Identify which cell holds the provided text, then report its [X, Y] central coordinate. 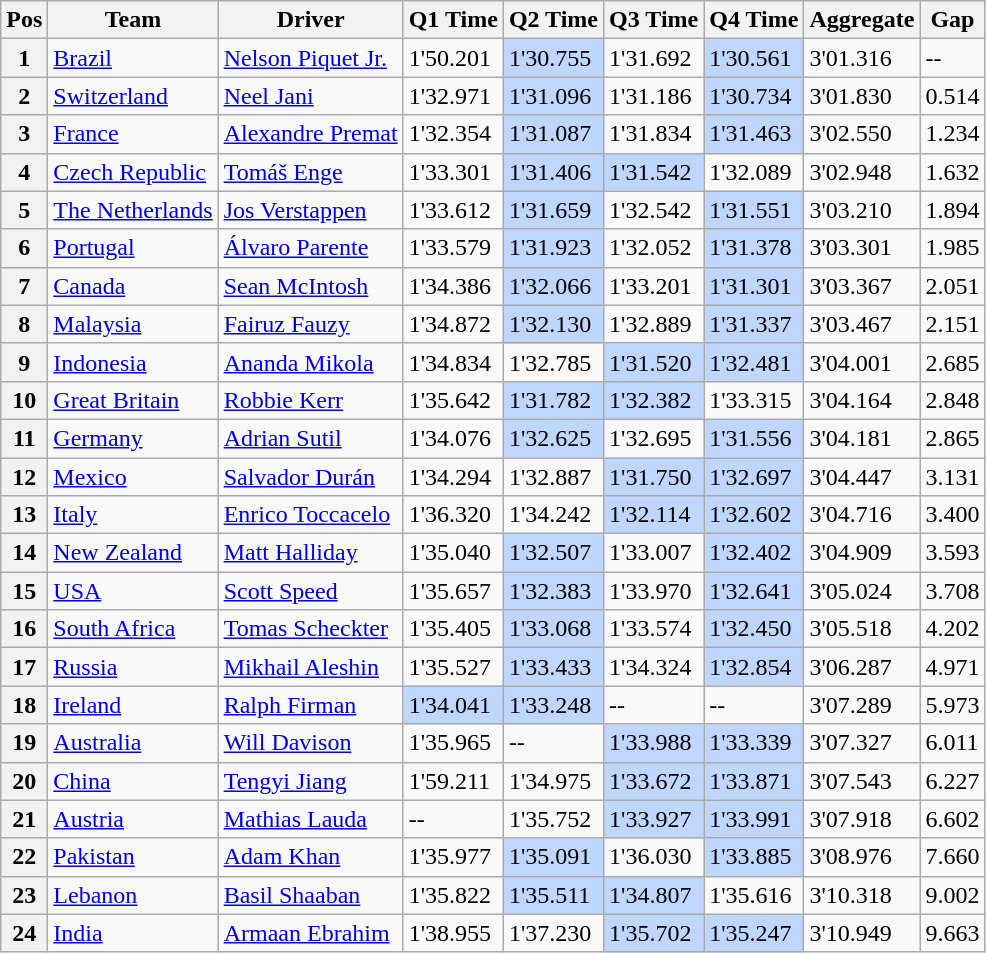
1'34.076 [453, 438]
1'35.040 [453, 553]
Mathias Lauda [310, 819]
Q4 Time [754, 20]
4 [24, 172]
8 [24, 324]
1'31.551 [754, 210]
Czech Republic [133, 172]
11 [24, 438]
Q2 Time [553, 20]
12 [24, 477]
3'03.467 [862, 324]
1'32.602 [754, 515]
1'33.068 [553, 629]
Will Davison [310, 743]
Indonesia [133, 362]
1'33.201 [654, 286]
Ralph Firman [310, 705]
1.632 [952, 172]
1'32.695 [654, 438]
3'03.367 [862, 286]
1'33.579 [453, 248]
1'31.834 [654, 134]
3'07.543 [862, 781]
3'04.447 [862, 477]
1'34.324 [654, 667]
1'35.247 [754, 933]
1'33.248 [553, 705]
14 [24, 553]
Gap [952, 20]
1'32.114 [654, 515]
1'35.657 [453, 591]
6.011 [952, 743]
1'32.854 [754, 667]
1'34.041 [453, 705]
Armaan Ebrahim [310, 933]
3.400 [952, 515]
1'32.354 [453, 134]
Ireland [133, 705]
1'34.872 [453, 324]
1'32.697 [754, 477]
Tomas Scheckter [310, 629]
9.663 [952, 933]
Canada [133, 286]
1'33.991 [754, 819]
1'33.007 [654, 553]
South Africa [133, 629]
3'03.210 [862, 210]
1'32.481 [754, 362]
Basil Shaaban [310, 895]
1'34.975 [553, 781]
13 [24, 515]
New Zealand [133, 553]
Mexico [133, 477]
1'32.971 [453, 96]
1'35.752 [553, 819]
2.685 [952, 362]
1'37.230 [553, 933]
1'33.301 [453, 172]
Portugal [133, 248]
1'34.834 [453, 362]
21 [24, 819]
1'33.988 [654, 743]
Lebanon [133, 895]
1'31.096 [553, 96]
Matt Halliday [310, 553]
1'30.561 [754, 58]
1'38.955 [453, 933]
Aggregate [862, 20]
1'32.382 [654, 400]
9.002 [952, 895]
India [133, 933]
7.660 [952, 857]
10 [24, 400]
3'04.001 [862, 362]
1.985 [952, 248]
Driver [310, 20]
23 [24, 895]
3'05.024 [862, 591]
Switzerland [133, 96]
Great Britain [133, 400]
Neel Jani [310, 96]
3'04.164 [862, 400]
1'32.889 [654, 324]
1'33.433 [553, 667]
1'35.527 [453, 667]
4.971 [952, 667]
5.973 [952, 705]
1'34.242 [553, 515]
1'32.887 [553, 477]
Enrico Toccacelo [310, 515]
3.593 [952, 553]
1'31.923 [553, 248]
1'35.091 [553, 857]
Germany [133, 438]
1'31.186 [654, 96]
1'33.970 [654, 591]
1'33.885 [754, 857]
Tengyi Jiang [310, 781]
1'31.542 [654, 172]
Fairuz Fauzy [310, 324]
2.151 [952, 324]
Pos [24, 20]
Russia [133, 667]
20 [24, 781]
15 [24, 591]
1'36.030 [654, 857]
2.848 [952, 400]
The Netherlands [133, 210]
Ananda Mikola [310, 362]
1'32.130 [553, 324]
1'31.659 [553, 210]
Australia [133, 743]
6 [24, 248]
3'01.830 [862, 96]
3'03.301 [862, 248]
3'10.949 [862, 933]
16 [24, 629]
3.708 [952, 591]
Salvador Durán [310, 477]
3'01.316 [862, 58]
1'31.692 [654, 58]
1'31.556 [754, 438]
1'35.642 [453, 400]
1'32.785 [553, 362]
1'30.734 [754, 96]
Malaysia [133, 324]
2.051 [952, 286]
Q1 Time [453, 20]
18 [24, 705]
Adrian Sutil [310, 438]
1'31.750 [654, 477]
Q3 Time [654, 20]
1'31.337 [754, 324]
Mikhail Aleshin [310, 667]
3'02.948 [862, 172]
Pakistan [133, 857]
3'08.976 [862, 857]
1.234 [952, 134]
Sean McIntosh [310, 286]
1'32.542 [654, 210]
1'35.965 [453, 743]
3'02.550 [862, 134]
24 [24, 933]
Tomáš Enge [310, 172]
1'31.782 [553, 400]
1'34.294 [453, 477]
Jos Verstappen [310, 210]
1'32.641 [754, 591]
1'32.052 [654, 248]
1'31.520 [654, 362]
1'32.089 [754, 172]
2 [24, 96]
9 [24, 362]
0.514 [952, 96]
6.602 [952, 819]
1'34.386 [453, 286]
1'33.339 [754, 743]
Scott Speed [310, 591]
17 [24, 667]
3'07.327 [862, 743]
1'35.977 [453, 857]
3.131 [952, 477]
1'31.301 [754, 286]
3'04.909 [862, 553]
5 [24, 210]
1'31.087 [553, 134]
France [133, 134]
7 [24, 286]
1'33.871 [754, 781]
4.202 [952, 629]
1'32.383 [553, 591]
3'06.287 [862, 667]
Italy [133, 515]
1'30.755 [553, 58]
1'31.406 [553, 172]
1'35.702 [654, 933]
1'35.405 [453, 629]
1.894 [952, 210]
Team [133, 20]
1'32.402 [754, 553]
1'32.507 [553, 553]
22 [24, 857]
1'31.378 [754, 248]
Austria [133, 819]
1'50.201 [453, 58]
1'35.616 [754, 895]
1'59.211 [453, 781]
Robbie Kerr [310, 400]
Adam Khan [310, 857]
1'35.822 [453, 895]
China [133, 781]
3'04.181 [862, 438]
3 [24, 134]
1'35.511 [553, 895]
1'32.066 [553, 286]
1'32.625 [553, 438]
2.865 [952, 438]
19 [24, 743]
3'07.918 [862, 819]
1'33.672 [654, 781]
Álvaro Parente [310, 248]
1'33.574 [654, 629]
1'33.927 [654, 819]
1'33.315 [754, 400]
3'05.518 [862, 629]
3'04.716 [862, 515]
1'32.450 [754, 629]
1 [24, 58]
USA [133, 591]
Brazil [133, 58]
1'33.612 [453, 210]
Alexandre Premat [310, 134]
3'07.289 [862, 705]
6.227 [952, 781]
1'34.807 [654, 895]
1'36.320 [453, 515]
Nelson Piquet Jr. [310, 58]
3'10.318 [862, 895]
1'31.463 [754, 134]
